Pinpoint the cell where the given text exists, returning its [X, Y] midpoint coordinate. 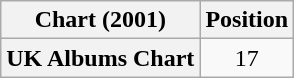
17 [247, 58]
UK Albums Chart [100, 58]
Position [247, 20]
Chart (2001) [100, 20]
